Identify which cell holds the provided text, then report its (x, y) central coordinate. 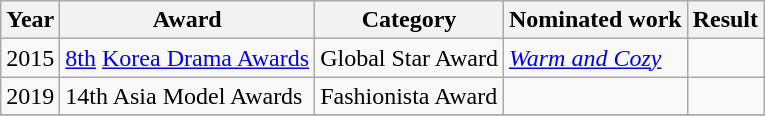
2019 (30, 96)
14th Asia Model Awards (188, 96)
Category (410, 20)
Year (30, 20)
Fashionista Award (410, 96)
2015 (30, 58)
Warm and Cozy (595, 58)
Result (725, 20)
Global Star Award (410, 58)
Award (188, 20)
Nominated work (595, 20)
8th Korea Drama Awards (188, 58)
